Return [X, Y] of the center of cell containing provided text 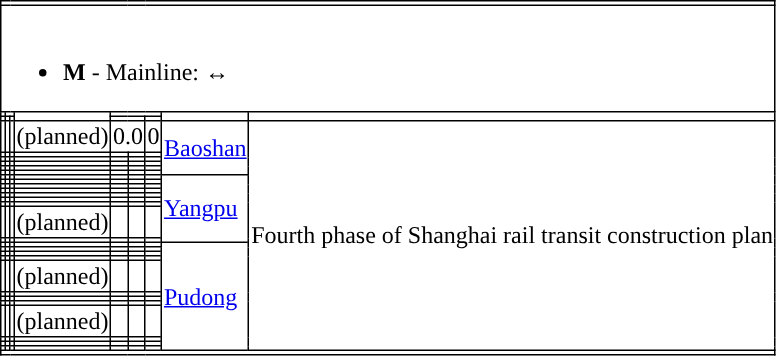
Yangpu [206, 209]
Pudong [206, 296]
Baoshan [206, 148]
M - Mainline: ↔ [388, 58]
0 [153, 137]
Fourth phase of Shanghai rail transit construction plan [512, 236]
0.0 [128, 137]
